Determine the (X, Y) coordinate at the center of the cell enclosing the given text.  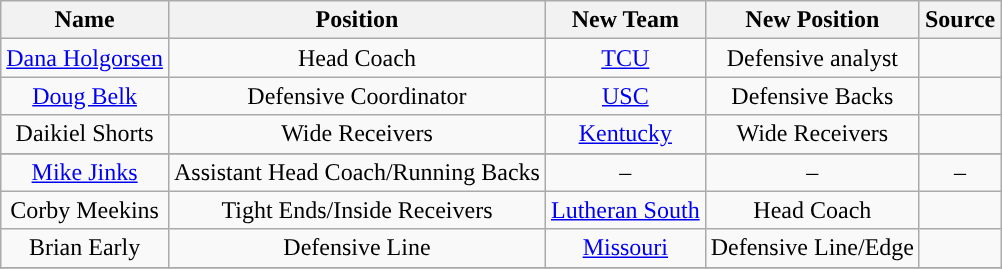
Doug Belk (85, 96)
Defensive analyst (812, 58)
TCU (625, 58)
Defensive Line (356, 248)
Source (960, 20)
Tight Ends/Inside Receivers (356, 210)
Mike Jinks (85, 172)
New Team (625, 20)
New Position (812, 20)
Missouri (625, 248)
USC (625, 96)
Assistant Head Coach/Running Backs (356, 172)
Dana Holgorsen (85, 58)
Corby Meekins (85, 210)
Lutheran South (625, 210)
Defensive Coordinator (356, 96)
Brian Early (85, 248)
Name (85, 20)
Position (356, 20)
Kentucky (625, 134)
Defensive Backs (812, 96)
Daikiel Shorts (85, 134)
Defensive Line/Edge (812, 248)
